Determine the (x, y) coordinate at the center of the cell enclosing the given text.  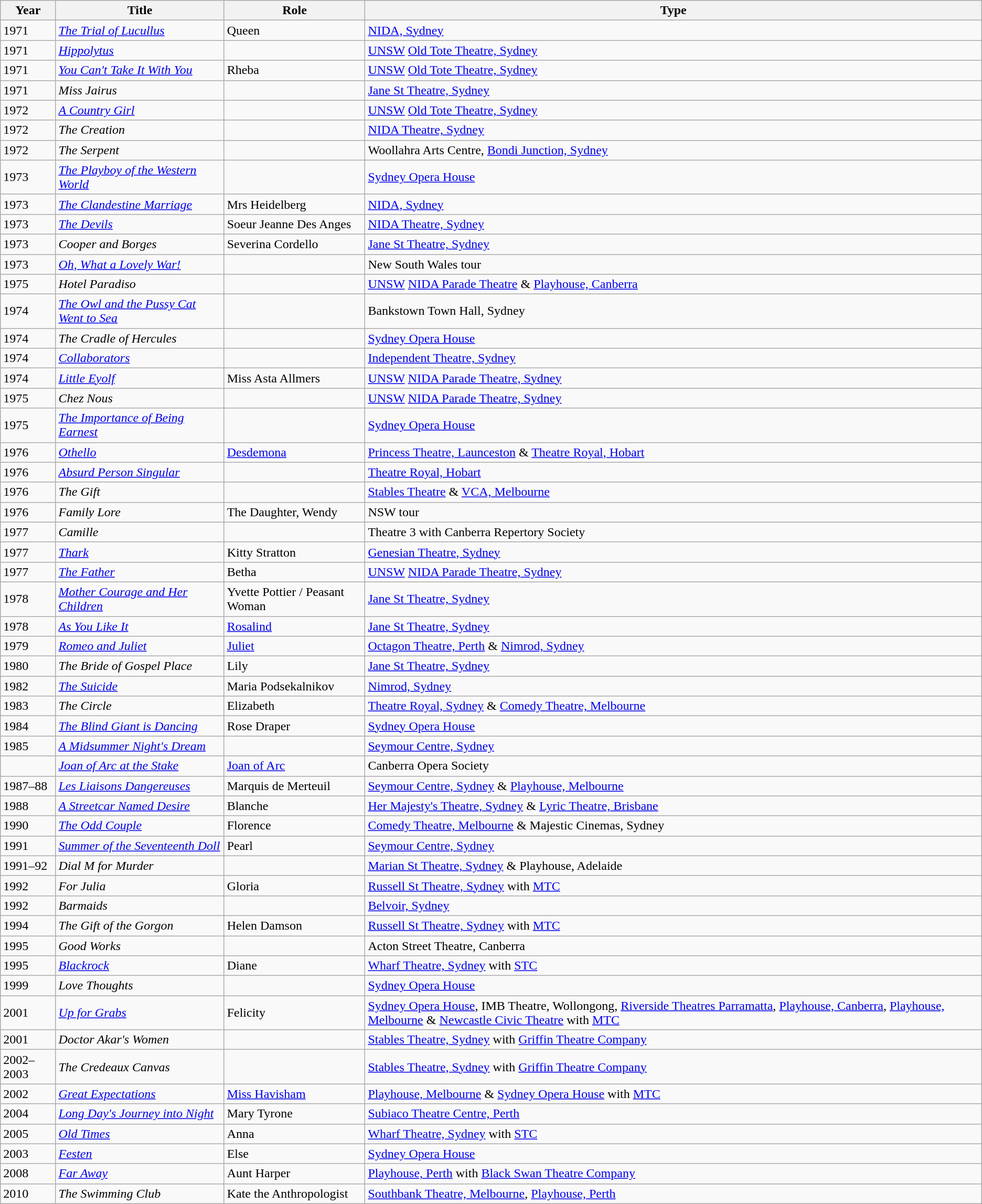
Stables Theatre & VCA, Melbourne (674, 492)
Seymour Centre, Sydney & Playhouse, Melbourne (674, 786)
1979 (28, 646)
Gloria (295, 886)
Marian St Theatre, Sydney & Playhouse, Adelaide (674, 866)
Genesian Theatre, Sydney (674, 552)
The Blind Giant is Dancing (140, 726)
Bankstown Town Hall, Sydney (674, 312)
Rose Draper (295, 726)
Mary Tyrone (295, 1114)
Barmaids (140, 905)
Up for Grabs (140, 1013)
Lily (295, 666)
Long Day's Journey into Night (140, 1114)
Role (295, 10)
Family Lore (140, 512)
Belvoir, Sydney (674, 905)
Soeur Jeanne Des Anges (295, 224)
The Serpent (140, 150)
The Father (140, 572)
Year (28, 10)
A Country Girl (140, 110)
Theatre Royal, Sydney & Comedy Theatre, Melbourne (674, 706)
Kitty Stratton (295, 552)
Hotel Paradiso (140, 284)
Severina Cordello (295, 244)
Title (140, 10)
Type (674, 10)
Miss Asta Allmers (295, 378)
1991 (28, 846)
Miss Havisham (295, 1094)
Hippolytus (140, 50)
The Credeaux Canvas (140, 1067)
Great Expectations (140, 1094)
Marquis de Merteuil (295, 786)
NSW tour (674, 512)
Elizabeth (295, 706)
The Owl and the Pussy Cat Went to Sea (140, 312)
The Daughter, Wendy (295, 512)
Canberra Opera Society (674, 766)
The Clandestine Marriage (140, 204)
Old Times (140, 1134)
Her Majesty's Theatre, Sydney & Lyric Theatre, Brisbane (674, 806)
The Circle (140, 706)
Nimrod, Sydney (674, 686)
1984 (28, 726)
Octagon Theatre, Perth & Nimrod, Sydney (674, 646)
Blanche (295, 806)
1994 (28, 925)
New South Wales tour (674, 264)
Absurd Person Singular (140, 472)
1990 (28, 826)
Yvette Pottier / Peasant Woman (295, 599)
For Julia (140, 886)
Les Liaisons Dangereuses (140, 786)
Miss Jairus (140, 90)
Theatre 3 with Canberra Repertory Society (674, 532)
Theatre Royal, Hobart (674, 472)
The Swimming Club (140, 1194)
Comedy Theatre, Melbourne & Majestic Cinemas, Sydney (674, 826)
Oh, What a Lovely War! (140, 264)
Little Eyolf (140, 378)
Joan of Arc (295, 766)
As You Like It (140, 626)
1988 (28, 806)
Felicity (295, 1013)
Helen Damson (295, 925)
Princess Theatre, Launceston & Theatre Royal, Hobart (674, 452)
The Importance of Being Earnest (140, 425)
1999 (28, 986)
UNSW NIDA Parade Theatre & Playhouse, Canberra (674, 284)
Woollahra Arts Centre, Bondi Junction, Sydney (674, 150)
1991–92 (28, 866)
Playhouse, Melbourne & Sydney Opera House with MTC (674, 1094)
1982 (28, 686)
The Bride of Gospel Place (140, 666)
Good Works (140, 946)
Aunt Harper (295, 1174)
Rosalind (295, 626)
Subiaco Theatre Centre, Perth (674, 1114)
2002 (28, 1094)
Blackrock (140, 966)
2008 (28, 1174)
The Gift (140, 492)
The Odd Couple (140, 826)
2004 (28, 1114)
The Creation (140, 130)
Romeo and Juliet (140, 646)
The Playboy of the Western World (140, 177)
Juliet (295, 646)
A Midsummer Night's Dream (140, 746)
Cooper and Borges (140, 244)
Camille (140, 532)
1983 (28, 706)
Diane (295, 966)
1985 (28, 746)
The Devils (140, 224)
2002–2003 (28, 1067)
Mother Courage and Her Children (140, 599)
The Cradle of Hercules (140, 338)
Southbank Theatre, Melbourne, Playhouse, Perth (674, 1194)
Florence (295, 826)
2010 (28, 1194)
Pearl (295, 846)
The Suicide (140, 686)
Playhouse, Perth with Black Swan Theatre Company (674, 1174)
Joan of Arc at the Stake (140, 766)
A Streetcar Named Desire (140, 806)
Independent Theatre, Sydney (674, 358)
Desdemona (295, 452)
2005 (28, 1134)
The Trial of Lucullus (140, 30)
Kate the Anthropologist (295, 1194)
You Can't Take It With You (140, 70)
Thark (140, 552)
Chez Nous (140, 398)
Betha (295, 572)
1987–88 (28, 786)
Summer of the Seventeenth Doll (140, 846)
Festen (140, 1154)
Love Thoughts (140, 986)
Queen (295, 30)
Doctor Akar's Women (140, 1040)
Far Away (140, 1174)
Rheba (295, 70)
1980 (28, 666)
Mrs Heidelberg (295, 204)
Dial M for Murder (140, 866)
Othello (140, 452)
Collaborators (140, 358)
Maria Podsekalnikov (295, 686)
The Gift of the Gorgon (140, 925)
Acton Street Theatre, Canberra (674, 946)
2003 (28, 1154)
Anna (295, 1134)
Else (295, 1154)
